Provide the (X, Y) coordinate of the cell's center where the given text is located.  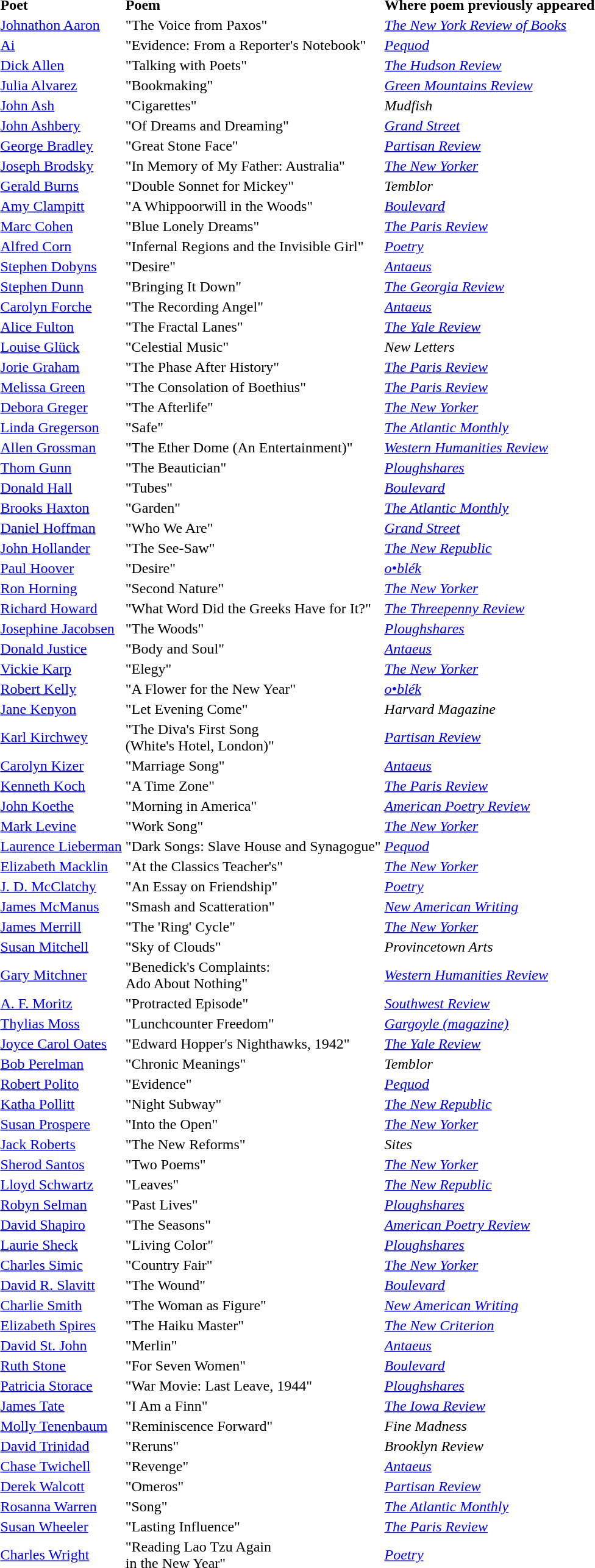
"The Haiku Master" (253, 1325)
"A Whippoorwill in the Woods" (253, 206)
"The Seasons" (253, 1225)
"Reruns" (253, 1446)
"Blue Lonely Dreams" (253, 226)
"Song" (253, 1506)
"For Seven Women" (253, 1366)
"Tubes" (253, 488)
"Evidence: From a Reporter's Notebook" (253, 45)
"Living Color" (253, 1245)
"Cigarettes" (253, 105)
"Dark Songs: Slave House and Synagogue" (253, 846)
"Night Subway" (253, 1104)
"Reminiscence Forward" (253, 1426)
"A Time Zone" (253, 786)
"Two Poems" (253, 1164)
"Chronic Meanings" (253, 1064)
"Benedick's Complaints: Ado About Nothing" (253, 975)
"The Afterlife" (253, 407)
"I Am a Finn" (253, 1406)
"Evidence" (253, 1084)
"The See-Saw" (253, 548)
"What Word Did the Greeks Have for It?" (253, 608)
"The Recording Angel" (253, 307)
"The Wound" (253, 1285)
"Bookmaking" (253, 85)
"Talking with Poets" (253, 65)
"Second Nature" (253, 588)
"Let Evening Come" (253, 709)
"Merlin" (253, 1345)
"Smash and Scatteration" (253, 907)
"The Ether Dome (An Entertainment)" (253, 447)
"Bringing It Down" (253, 287)
"At the Classics Teacher's" (253, 866)
"Safe" (253, 427)
"Elegy" (253, 669)
"Protracted Episode" (253, 1003)
"The Beautician" (253, 468)
"Garden" (253, 508)
"The 'Ring' Cycle" (253, 927)
"In Memory of My Father: Australia" (253, 166)
"Past Lives" (253, 1205)
"Double Sonnet for Mickey" (253, 186)
"The Consolation of Boethius" (253, 387)
"Lunchcounter Freedom" (253, 1024)
"Country Fair" (253, 1265)
"Revenge" (253, 1466)
"Infernal Regions and the Invisible Girl" (253, 246)
"The Phase After History" (253, 367)
"Celestial Music" (253, 347)
"Into the Open" (253, 1124)
"Marriage Song" (253, 766)
"Lasting Influence" (253, 1527)
"Morning in America" (253, 806)
"The Fractal Lanes" (253, 327)
"Who We Are" (253, 528)
"A Flower for the New Year" (253, 689)
"The Voice from Paxos" (253, 25)
"Work Song" (253, 826)
"Leaves" (253, 1185)
"Great Stone Face" (253, 146)
"Sky of Clouds" (253, 947)
"Omeros" (253, 1486)
"Body and Soul" (253, 649)
"The New Reforms" (253, 1144)
"The Diva's First Song (White's Hotel, London)" (253, 738)
"The Woman as Figure" (253, 1305)
"Edward Hopper's Nighthawks, 1942" (253, 1044)
"An Essay on Friendship" (253, 886)
"Of Dreams and Dreaming" (253, 126)
"War Movie: Last Leave, 1944" (253, 1386)
"The Woods" (253, 629)
